Identify which cell holds the provided text, then report its (x, y) central coordinate. 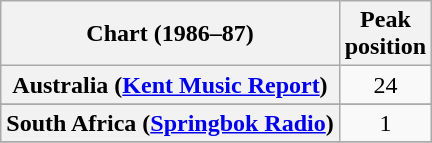
1 (385, 123)
South Africa (Springbok Radio) (170, 123)
Australia (Kent Music Report) (170, 85)
Chart (1986–87) (170, 34)
24 (385, 85)
Peak position (385, 34)
